Locate the cell with the specified text and output its [X, Y] center coordinate. 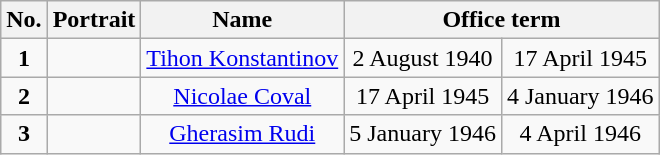
2 [24, 96]
4 January 1946 [580, 96]
No. [24, 20]
Tihon Konstantinov [242, 58]
Name [242, 20]
Office term [502, 20]
5 January 1946 [423, 134]
Gherasim Rudi [242, 134]
4 April 1946 [580, 134]
1 [24, 58]
3 [24, 134]
Portrait [94, 20]
Nicolae Coval [242, 96]
2 August 1940 [423, 58]
